Detect which cell encompasses the target text, then output its [x, y] center coordinate. 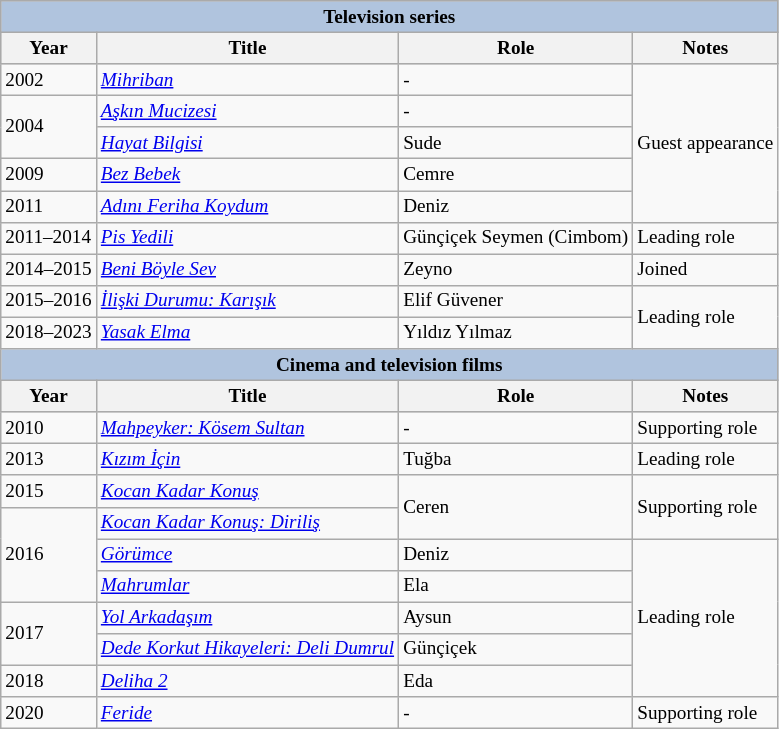
Yasak Elma [247, 333]
2011 [49, 206]
2014–2015 [49, 270]
Elif Güvener [516, 301]
Mahpeyker: Kösem Sultan [247, 428]
Adını Feriha Koydum [247, 206]
2015 [49, 491]
Beni Böyle Sev [247, 270]
Pis Yedili [247, 238]
Ela [516, 586]
Guest appearance [706, 143]
Kızım İçin [247, 460]
2013 [49, 460]
2016 [49, 554]
Yol Arkadaşım [247, 618]
Zeyno [516, 270]
2018 [49, 681]
Günçiçek Seymen (Cimbom) [516, 238]
Kocan Kadar Konuş [247, 491]
Dede Korkut Hikayeleri: Deli Dumrul [247, 649]
Tuğba [516, 460]
2002 [49, 80]
Hayat Bilgisi [247, 143]
2009 [49, 175]
2004 [49, 126]
2018–2023 [49, 333]
Bez Bebek [247, 175]
Görümce [247, 554]
2015–2016 [49, 301]
İlişki Durumu: Karışık [247, 301]
Eda [516, 681]
Deliha 2 [247, 681]
2020 [49, 713]
Ceren [516, 506]
Cinema and television films [390, 365]
2011–2014 [49, 238]
Aşkın Mucizesi [247, 111]
Aysun [516, 618]
Sude [516, 143]
Mihriban [247, 80]
Mahrumlar [247, 586]
Yıldız Yılmaz [516, 333]
Kocan Kadar Konuş: Diriliş [247, 523]
Günçiçek [516, 649]
2017 [49, 634]
Television series [390, 17]
2010 [49, 428]
Feride [247, 713]
Joined [706, 270]
Cemre [516, 175]
